Output the [X, Y] coordinate of the center of the cell containing the given text.  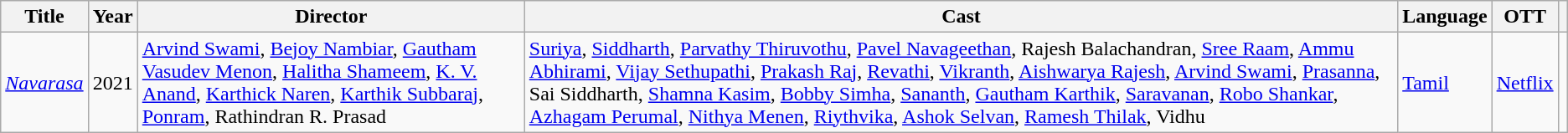
2021 [112, 82]
Netflix [1524, 82]
OTT [1524, 17]
Cast [961, 17]
Language [1445, 17]
Navarasa [44, 82]
Director [331, 17]
Arvind Swami, Bejoy Nambiar, Gautham Vasudev Menon, Halitha Shameem, K. V. Anand, Karthick Naren, Karthik Subbaraj, Ponram, Rathindran R. Prasad [331, 82]
Year [112, 17]
Tamil [1445, 82]
Title [44, 17]
